For the text-containing cell, return its midpoint in (X, Y) coordinate format. 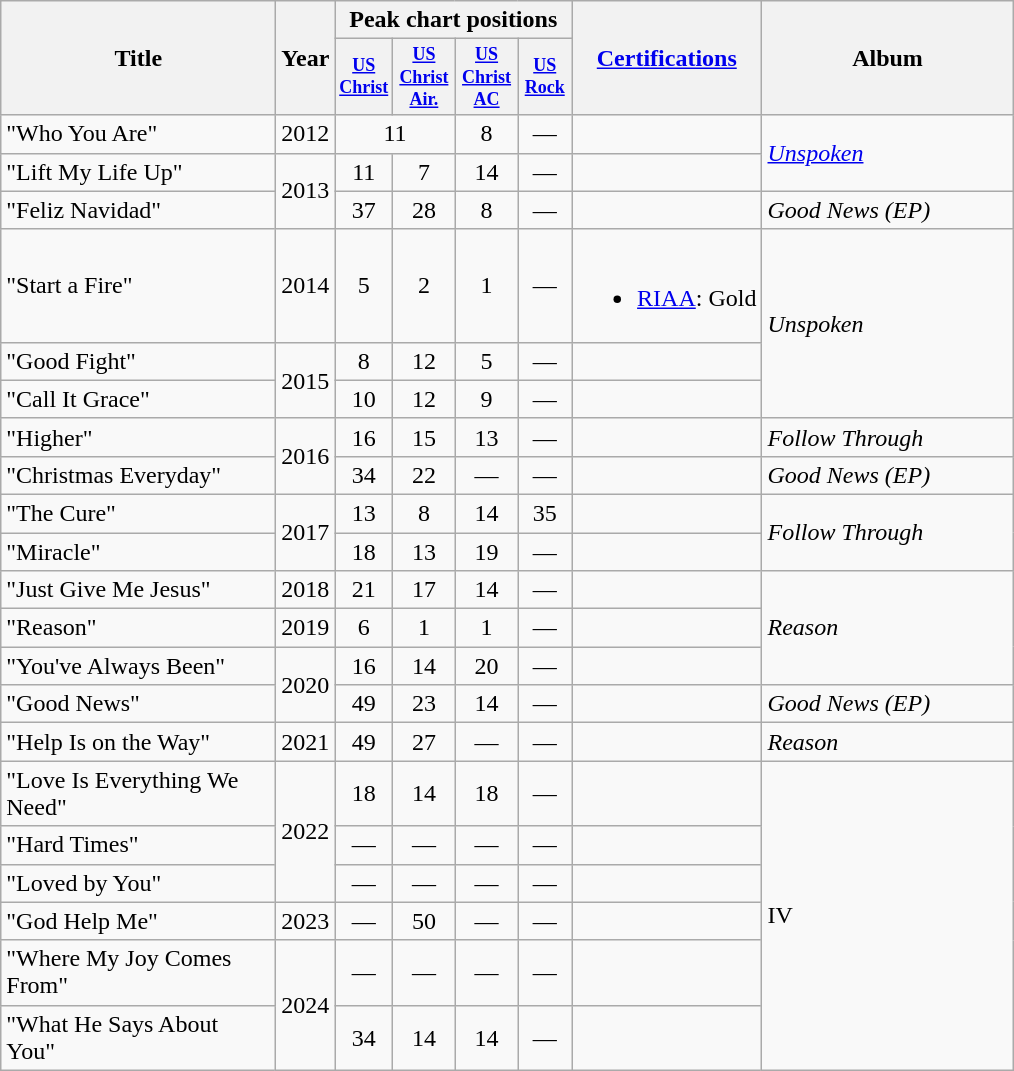
19 (486, 552)
Peak chart positions (454, 20)
2016 (306, 456)
2022 (306, 832)
6 (364, 628)
10 (364, 399)
7 (424, 172)
28 (424, 210)
2023 (306, 921)
37 (364, 210)
21 (364, 590)
2 (424, 286)
Title (138, 58)
27 (424, 742)
"Hard Times" (138, 845)
USChrist Air. (424, 77)
"Love Is Everything We Need" (138, 794)
USChrist AC (486, 77)
USRock (545, 77)
2018 (306, 590)
"Start a Fire" (138, 286)
"You've Always Been" (138, 666)
9 (486, 399)
"Lift My Life Up" (138, 172)
"Where My Joy Comes From" (138, 972)
20 (486, 666)
2015 (306, 380)
15 (424, 437)
17 (424, 590)
23 (424, 704)
"Good News" (138, 704)
"Help Is on the Way" (138, 742)
"Just Give Me Jesus" (138, 590)
35 (545, 513)
IV (888, 916)
2017 (306, 532)
22 (424, 475)
Certifications (667, 58)
"Good Fight" (138, 361)
USChrist (364, 77)
"Higher" (138, 437)
"The Cure" (138, 513)
"Reason" (138, 628)
50 (424, 921)
Year (306, 58)
2021 (306, 742)
Album (888, 58)
"Call It Grace" (138, 399)
"What He Says About You" (138, 1038)
2020 (306, 685)
"Christmas Everyday" (138, 475)
"Loved by You" (138, 883)
"Feliz Navidad" (138, 210)
2019 (306, 628)
2014 (306, 286)
"God Help Me" (138, 921)
2024 (306, 1005)
RIAA: Gold (667, 286)
"Who You Are" (138, 134)
"Miracle" (138, 552)
2012 (306, 134)
2013 (306, 191)
